Locate the cell with the specified text and output its (X, Y) center coordinate. 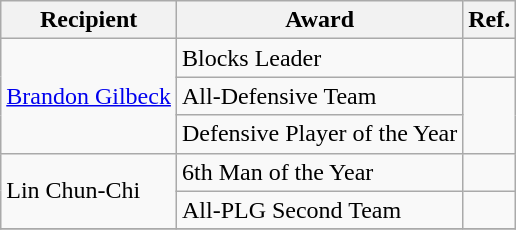
All-PLG Second Team (319, 210)
6th Man of the Year (319, 172)
Brandon Gilbeck (89, 96)
Blocks Leader (319, 58)
Ref. (490, 20)
Recipient (89, 20)
Lin Chun-Chi (89, 191)
Award (319, 20)
All-Defensive Team (319, 96)
Defensive Player of the Year (319, 134)
